Determine the [x, y] coordinate at the center of the cell enclosing the given text.  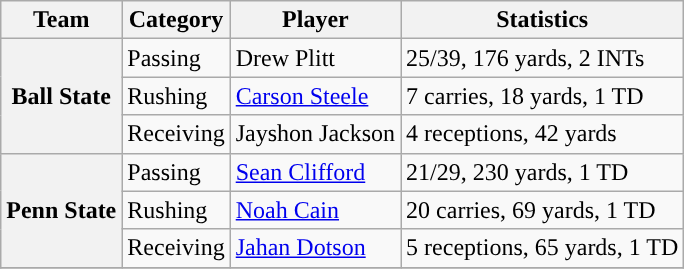
Team [62, 20]
Carson Steele [315, 96]
Statistics [542, 20]
21/29, 230 yards, 1 TD [542, 172]
Sean Clifford [315, 172]
20 carries, 69 yards, 1 TD [542, 210]
4 receptions, 42 yards [542, 134]
Jahan Dotson [315, 248]
5 receptions, 65 yards, 1 TD [542, 248]
Category [176, 20]
Drew Plitt [315, 58]
Player [315, 20]
Noah Cain [315, 210]
Ball State [62, 96]
Jayshon Jackson [315, 134]
Penn State [62, 210]
25/39, 176 yards, 2 INTs [542, 58]
7 carries, 18 yards, 1 TD [542, 96]
